Detect which cell encompasses the target text, then output its [x, y] center coordinate. 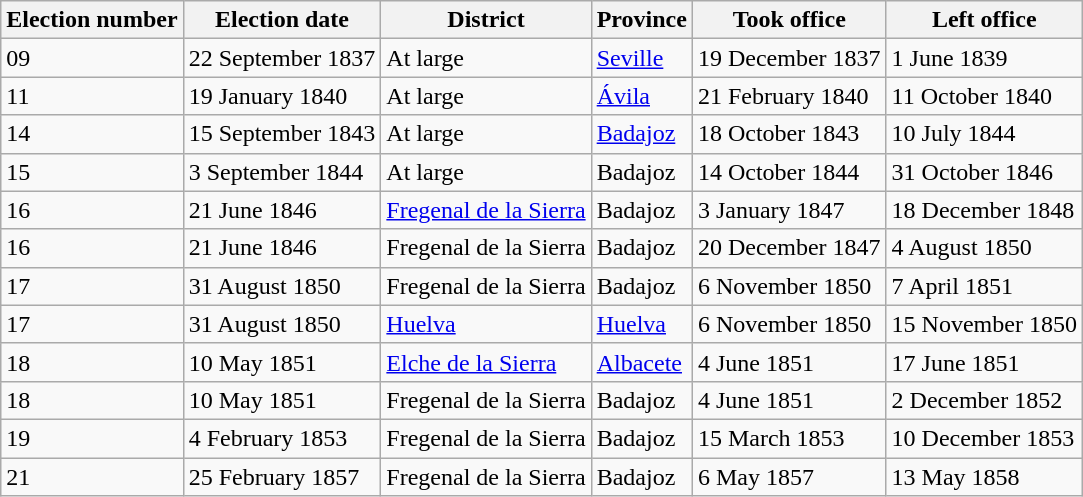
18 December 1848 [984, 210]
4 February 1853 [282, 438]
15 November 1850 [984, 324]
Province [642, 20]
4 August 1850 [984, 248]
14 [92, 134]
1 June 1839 [984, 58]
11 October 1840 [984, 96]
6 May 1857 [789, 477]
Left office [984, 20]
19 [92, 438]
25 February 1857 [282, 477]
10 July 1844 [984, 134]
20 December 1847 [789, 248]
3 January 1847 [789, 210]
Took office [789, 20]
18 October 1843 [789, 134]
15 September 1843 [282, 134]
22 September 1837 [282, 58]
19 January 1840 [282, 96]
15 March 1853 [789, 438]
District [486, 20]
3 September 1844 [282, 172]
21 February 1840 [789, 96]
Election number [92, 20]
13 May 1858 [984, 477]
7 April 1851 [984, 286]
09 [92, 58]
Albacete [642, 362]
Ávila [642, 96]
31 October 1846 [984, 172]
17 June 1851 [984, 362]
21 [92, 477]
15 [92, 172]
Election date [282, 20]
14 October 1844 [789, 172]
Seville [642, 58]
19 December 1837 [789, 58]
2 December 1852 [984, 400]
11 [92, 96]
Elche de la Sierra [486, 362]
10 December 1853 [984, 438]
